Pinpoint the cell where the given text exists, returning its (X, Y) midpoint coordinate. 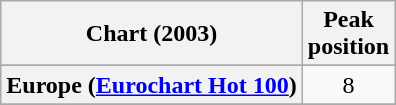
Chart (2003) (152, 34)
Peakposition (348, 34)
Europe (Eurochart Hot 100) (152, 85)
8 (348, 85)
